Locate the cell with the specified text and output its [X, Y] center coordinate. 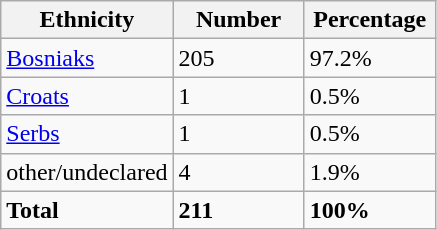
97.2% [370, 58]
100% [370, 210]
Total [87, 210]
other/undeclared [87, 172]
Serbs [87, 134]
Ethnicity [87, 20]
1.9% [370, 172]
4 [238, 172]
Croats [87, 96]
Percentage [370, 20]
Number [238, 20]
211 [238, 210]
Bosniaks [87, 58]
205 [238, 58]
